Find where the given text appears and provide that cell's center as (x, y) coordinate. 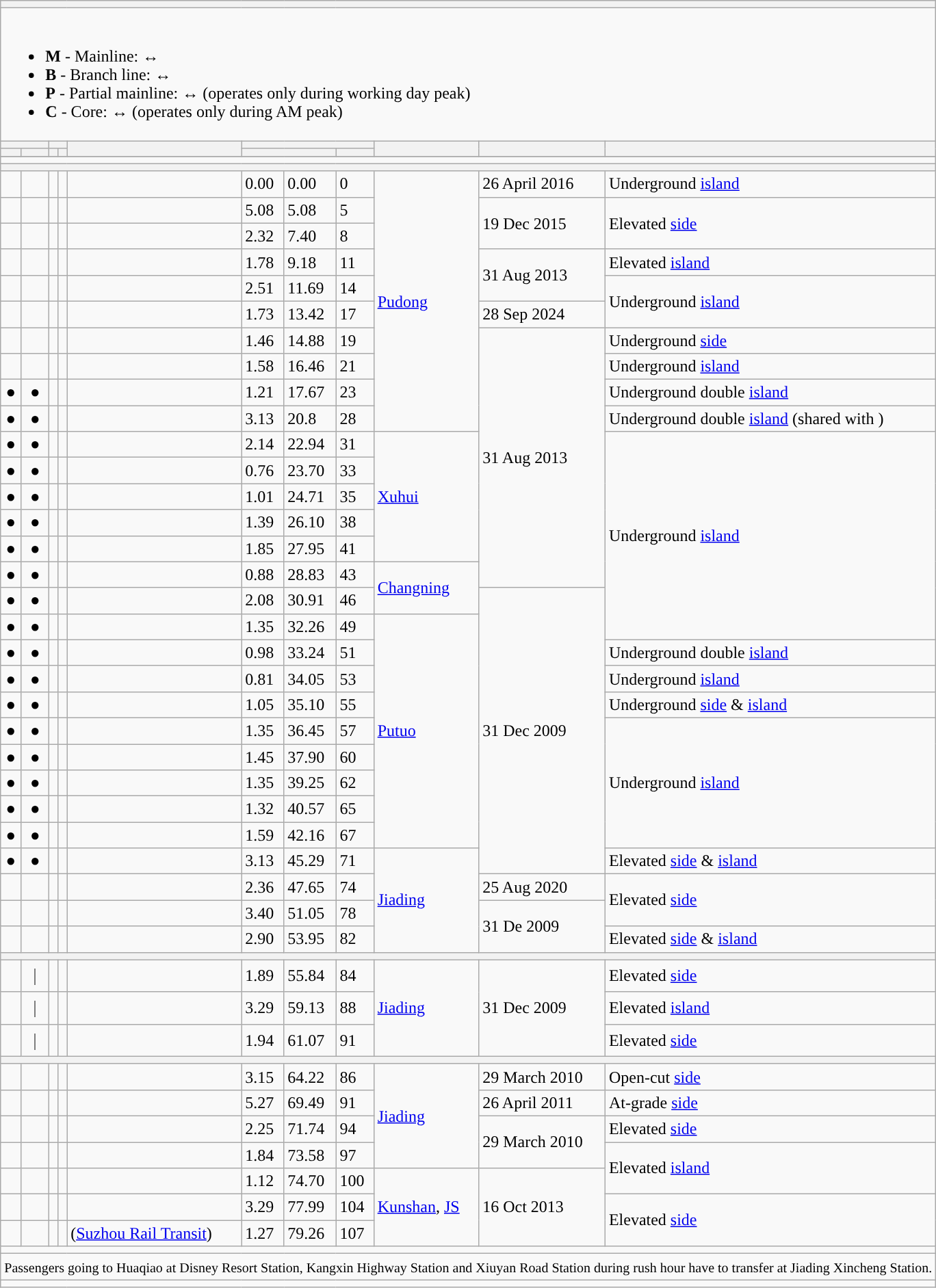
53 (354, 679)
78 (354, 913)
Underground side (770, 340)
1.73 (263, 314)
14.88 (310, 340)
0.81 (263, 679)
74 (354, 887)
34.05 (310, 679)
1.21 (263, 393)
1.89 (263, 975)
16 Oct 2013 (542, 1207)
2.25 (263, 1129)
51.05 (310, 913)
21 (354, 367)
1.78 (263, 262)
57 (354, 731)
24.71 (310, 497)
1.59 (263, 835)
28 (354, 419)
55.84 (310, 975)
100 (354, 1181)
26.10 (310, 523)
9.18 (310, 262)
3.40 (263, 913)
77.99 (310, 1207)
32.26 (310, 627)
28 Sep 2024 (542, 314)
46 (354, 601)
31 De 2009 (542, 926)
97 (354, 1155)
1.01 (263, 497)
3.15 (263, 1077)
Open-cut side (770, 1077)
59.13 (310, 1008)
65 (354, 809)
74.70 (310, 1181)
27.95 (310, 549)
2.08 (263, 601)
41 (354, 549)
40.57 (310, 809)
14 (354, 288)
47.65 (310, 887)
104 (354, 1207)
5.27 (263, 1103)
86 (354, 1077)
16.46 (310, 367)
Underground side & island (770, 705)
1.27 (263, 1233)
28.83 (310, 575)
82 (354, 939)
88 (354, 1008)
84 (354, 975)
49 (354, 627)
13.42 (310, 314)
1.46 (263, 340)
62 (354, 783)
1.32 (263, 809)
35.10 (310, 705)
61.07 (310, 1040)
33.24 (310, 653)
23 (354, 393)
17.67 (310, 393)
2.36 (263, 887)
1.58 (263, 367)
73.58 (310, 1155)
2.32 (263, 236)
M - Mainline: ↔ B - Branch line: ↔ P - Partial mainline: ↔ (operates only during working day peak)C - Core: ↔ (operates only during AM peak) (468, 75)
36.45 (310, 731)
45.29 (310, 861)
33 (354, 471)
2.51 (263, 288)
17 (354, 314)
20.8 (310, 419)
51 (354, 653)
53.95 (310, 939)
60 (354, 757)
5 (354, 210)
8 (354, 236)
1.94 (263, 1040)
11.69 (310, 288)
11 (354, 262)
1.05 (263, 705)
(Suzhou Rail Transit) (155, 1233)
19 (354, 340)
1.85 (263, 549)
7.40 (310, 236)
26 April 2011 (542, 1103)
Kunshan, JS (426, 1207)
23.70 (310, 471)
0.88 (263, 575)
At-grade side (770, 1103)
94 (354, 1129)
30.91 (310, 601)
71.74 (310, 1129)
Putuo (426, 731)
107 (354, 1233)
2.90 (263, 939)
25 Aug 2020 (542, 887)
79.26 (310, 1233)
0.98 (263, 653)
67 (354, 835)
Changning (426, 588)
1.45 (263, 757)
22.94 (310, 445)
38 (354, 523)
0.76 (263, 471)
55 (354, 705)
35 (354, 497)
71 (354, 861)
0 (354, 184)
1.39 (263, 523)
Pudong (426, 301)
42.16 (310, 835)
19 Dec 2015 (542, 223)
26 April 2016 (542, 184)
Xuhui (426, 497)
Underground double island (shared with ) (770, 419)
64.22 (310, 1077)
39.25 (310, 783)
1.12 (263, 1181)
1.84 (263, 1155)
31 (354, 445)
2.14 (263, 445)
37.90 (310, 757)
43 (354, 575)
69.49 (310, 1103)
